Scan for the cell matching the given text and deliver its [X, Y] coordinate at center. 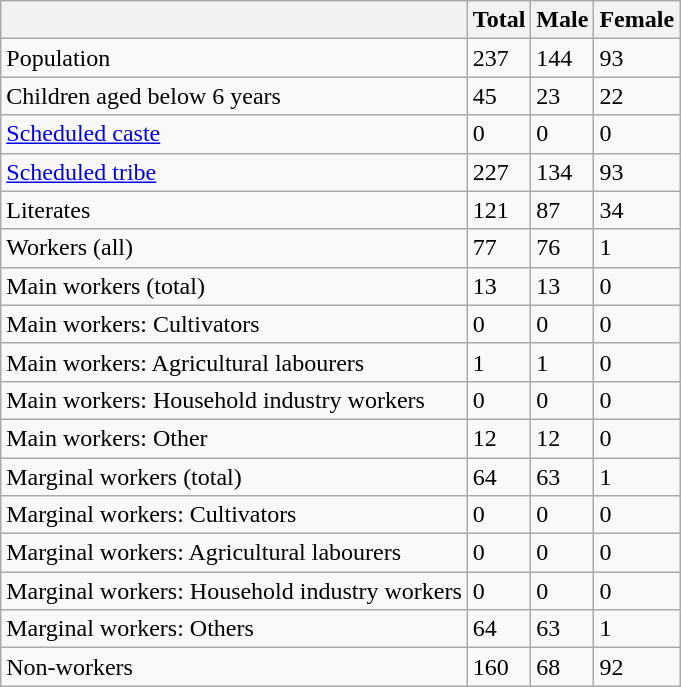
Main workers: Agricultural labourers [234, 362]
92 [637, 667]
Scheduled caste [234, 134]
Non-workers [234, 667]
Marginal workers: Others [234, 629]
22 [637, 96]
160 [499, 667]
Female [637, 20]
227 [499, 172]
45 [499, 96]
Marginal workers: Cultivators [234, 515]
Scheduled tribe [234, 172]
Population [234, 58]
34 [637, 210]
Main workers (total) [234, 286]
Marginal workers: Agricultural labourers [234, 553]
134 [562, 172]
Workers (all) [234, 248]
Male [562, 20]
Total [499, 20]
Main workers: Cultivators [234, 324]
144 [562, 58]
68 [562, 667]
Children aged below 6 years [234, 96]
Marginal workers: Household industry workers [234, 591]
Main workers: Other [234, 438]
121 [499, 210]
Main workers: Household industry workers [234, 400]
237 [499, 58]
Literates [234, 210]
77 [499, 248]
Marginal workers (total) [234, 477]
23 [562, 96]
76 [562, 248]
87 [562, 210]
